Identify which cell holds the provided text, then report its [X, Y] central coordinate. 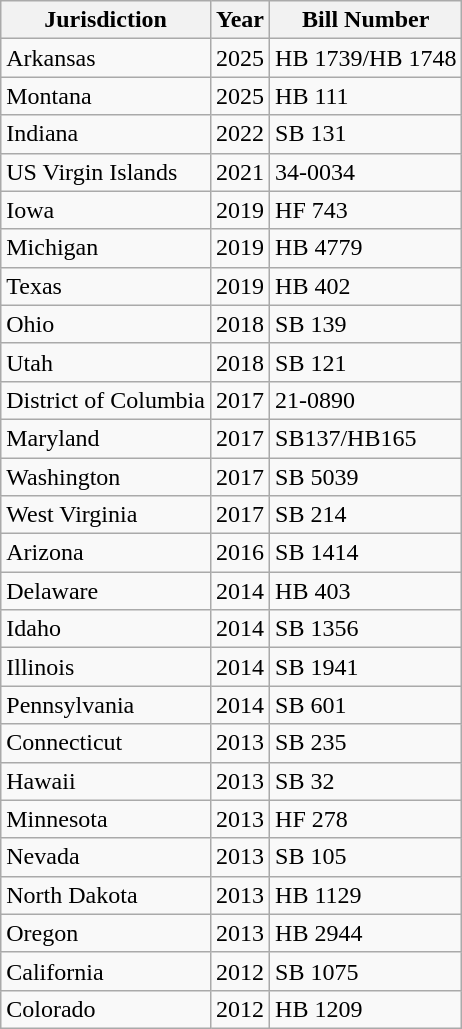
Maryland [106, 438]
West Virginia [106, 515]
HB 1209 [366, 1009]
2021 [240, 172]
Oregon [106, 933]
Texas [106, 286]
Bill Number [366, 20]
California [106, 971]
Delaware [106, 591]
2022 [240, 134]
Year [240, 20]
HB 4779 [366, 248]
Connecticut [106, 743]
Minnesota [106, 819]
SB 1414 [366, 553]
US Virgin Islands [106, 172]
Michigan [106, 248]
Iowa [106, 210]
SB 121 [366, 362]
Hawaii [106, 781]
2016 [240, 553]
Pennsylvania [106, 705]
Colorado [106, 1009]
Montana [106, 96]
Utah [106, 362]
SB 5039 [366, 477]
Arkansas [106, 58]
HB 2944 [366, 933]
SB 601 [366, 705]
HB 402 [366, 286]
HB 111 [366, 96]
SB 105 [366, 857]
HB 403 [366, 591]
SB 131 [366, 134]
District of Columbia [106, 400]
HF 278 [366, 819]
SB 214 [366, 515]
Idaho [106, 629]
SB 1941 [366, 667]
Indiana [106, 134]
HB 1129 [366, 895]
HB 1739/HB 1748 [366, 58]
HF 743 [366, 210]
Illinois [106, 667]
SB137/HB165 [366, 438]
SB 32 [366, 781]
SB 1356 [366, 629]
North Dakota [106, 895]
Arizona [106, 553]
Jurisdiction [106, 20]
Ohio [106, 324]
34-0034 [366, 172]
21-0890 [366, 400]
SB 235 [366, 743]
Nevada [106, 857]
SB 1075 [366, 971]
Washington [106, 477]
SB 139 [366, 324]
